Find where the given text appears and provide that cell's center as [X, Y] coordinate. 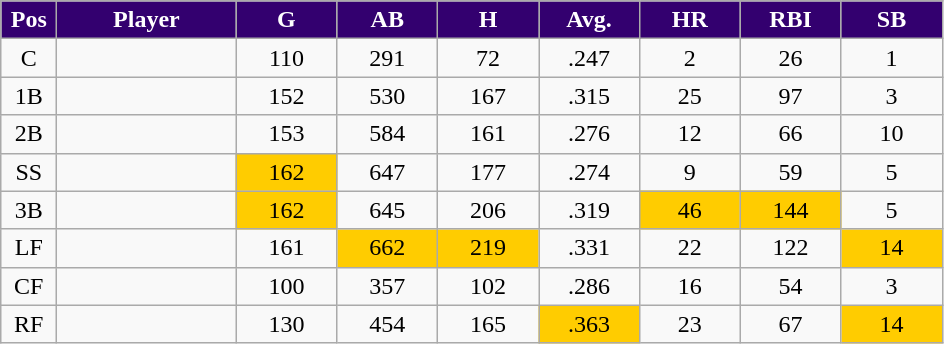
22 [690, 248]
AB [388, 20]
LF [29, 248]
662 [388, 248]
454 [388, 324]
645 [388, 210]
3B [29, 210]
.286 [590, 286]
72 [488, 58]
.315 [590, 96]
Avg. [590, 20]
C [29, 58]
100 [286, 286]
9 [690, 172]
177 [488, 172]
.363 [590, 324]
10 [892, 134]
.274 [590, 172]
1 [892, 58]
SS [29, 172]
122 [790, 248]
.276 [590, 134]
219 [488, 248]
H [488, 20]
.319 [590, 210]
167 [488, 96]
647 [388, 172]
RF [29, 324]
12 [690, 134]
206 [488, 210]
165 [488, 324]
59 [790, 172]
SB [892, 20]
584 [388, 134]
144 [790, 210]
G [286, 20]
130 [286, 324]
RBI [790, 20]
357 [388, 286]
HR [690, 20]
102 [488, 286]
Player [146, 20]
2 [690, 58]
16 [690, 286]
23 [690, 324]
152 [286, 96]
67 [790, 324]
.247 [590, 58]
26 [790, 58]
1B [29, 96]
54 [790, 286]
25 [690, 96]
CF [29, 286]
.331 [590, 248]
66 [790, 134]
Pos [29, 20]
46 [690, 210]
153 [286, 134]
110 [286, 58]
2B [29, 134]
291 [388, 58]
530 [388, 96]
97 [790, 96]
